Detect which cell encompasses the target text, then output its (X, Y) center coordinate. 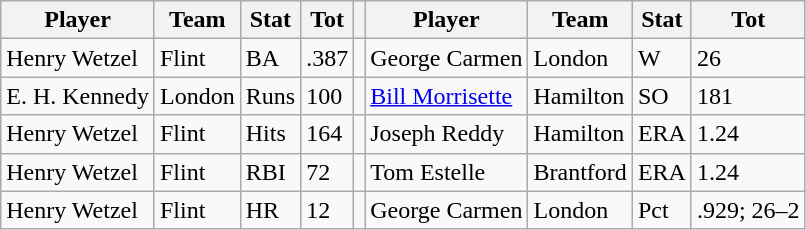
72 (328, 172)
164 (328, 134)
Bill Morrisette (446, 96)
RBI (270, 172)
Tom Estelle (446, 172)
Hits (270, 134)
BA (270, 58)
Runs (270, 96)
26 (748, 58)
.387 (328, 58)
SO (662, 96)
E. H. Kennedy (78, 96)
Pct (662, 210)
Brantford (580, 172)
W (662, 58)
Joseph Reddy (446, 134)
12 (328, 210)
.929; 26–2 (748, 210)
100 (328, 96)
181 (748, 96)
HR (270, 210)
